Capture the cell that displays the provided text and extract its [X, Y] central coordinate. 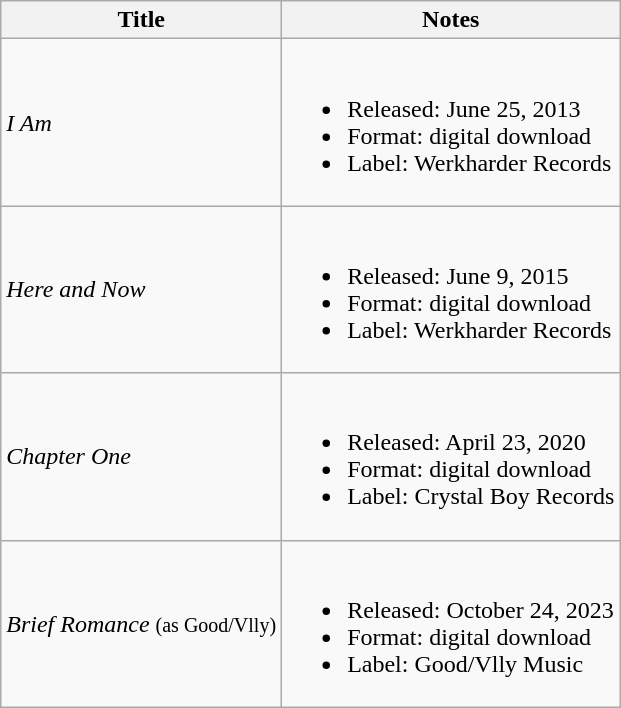
Released: April 23, 2020Format: digital downloadLabel: Crystal Boy Records [451, 456]
Brief Romance (as Good/Vlly) [142, 624]
Released: October 24, 2023Format: digital downloadLabel: Good/Vlly Music [451, 624]
Chapter One [142, 456]
Released: June 25, 2013Format: digital downloadLabel: Werkharder Records [451, 122]
Here and Now [142, 290]
Released: June 9, 2015Format: digital downloadLabel: Werkharder Records [451, 290]
I Am [142, 122]
Notes [451, 20]
Title [142, 20]
